Detect which cell encompasses the target text, then output its (x, y) center coordinate. 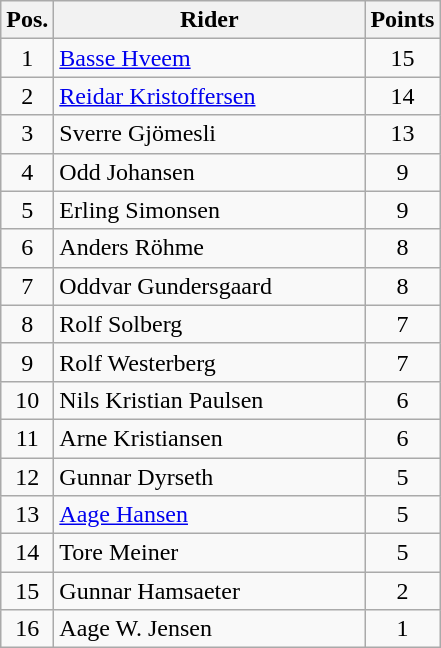
Points (402, 20)
Odd Johansen (210, 172)
Gunnar Dyrseth (210, 477)
Rider (210, 20)
10 (28, 400)
16 (28, 629)
Tore Meiner (210, 553)
Nils Kristian Paulsen (210, 400)
11 (28, 438)
Erling Simonsen (210, 210)
Gunnar Hamsaeter (210, 591)
3 (28, 134)
Arne Kristiansen (210, 438)
Rolf Westerberg (210, 362)
12 (28, 477)
Anders Röhme (210, 248)
Pos. (28, 20)
Oddvar Gundersgaard (210, 286)
Aage Hansen (210, 515)
Aage W. Jensen (210, 629)
Reidar Kristoffersen (210, 96)
Rolf Solberg (210, 324)
Sverre Gjömesli (210, 134)
Basse Hveem (210, 58)
4 (28, 172)
